Provide the (x, y) coordinate of the cell's center where the given text is located.  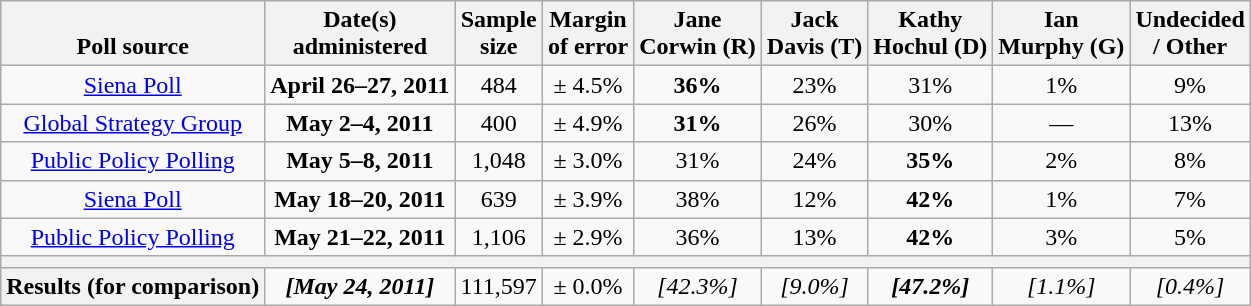
24% (814, 161)
1,106 (498, 237)
April 26–27, 2011 (360, 85)
± 4.9% (588, 123)
30% (930, 123)
2% (1062, 161)
1,048 (498, 161)
Samplesize (498, 34)
484 (498, 85)
23% (814, 85)
8% (1190, 161)
± 3.9% (588, 199)
[47.2%] (930, 286)
[42.3%] (698, 286)
May 2–4, 2011 (360, 123)
Global Strategy Group (133, 123)
26% (814, 123)
3% (1062, 237)
[May 24, 2011] (360, 286)
Marginof error (588, 34)
± 2.9% (588, 237)
5% (1190, 237)
Undecided/ Other (1190, 34)
Date(s)administered (360, 34)
9% (1190, 85)
Poll source (133, 34)
[9.0%] (814, 286)
639 (498, 199)
May 5–8, 2011 (360, 161)
35% (930, 161)
IanMurphy (G) (1062, 34)
7% (1190, 199)
KathyHochul (D) (930, 34)
± 4.5% (588, 85)
— (1062, 123)
12% (814, 199)
[1.1%] (1062, 286)
May 18–20, 2011 (360, 199)
Results (for comparison) (133, 286)
38% (698, 199)
May 21–22, 2011 (360, 237)
± 3.0% (588, 161)
JackDavis (T) (814, 34)
JaneCorwin (R) (698, 34)
111,597 (498, 286)
400 (498, 123)
[0.4%] (1190, 286)
± 0.0% (588, 286)
